From the cell containing the given text, extract its center point as (X, Y) coordinate. 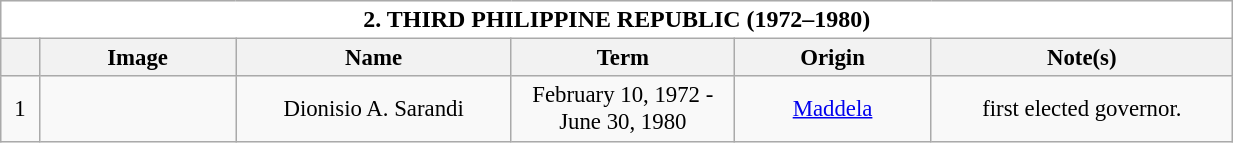
Term (622, 58)
Name (374, 58)
Dionisio A. Sarandi (374, 110)
Note(s) (1082, 58)
Origin (832, 58)
2. THIRD PHILIPPINE REPUBLIC (1972–1980) (617, 20)
first elected governor. (1082, 110)
Maddela (832, 110)
1 (20, 110)
February 10, 1972 - June 30, 1980 (622, 110)
Image (138, 58)
